Identify which cell holds the provided text, then report its (X, Y) central coordinate. 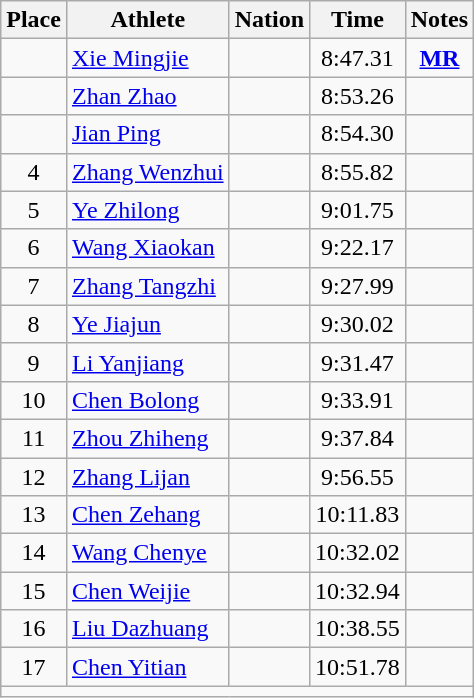
7 (34, 286)
8:54.30 (358, 134)
Zhang Lijan (148, 477)
Chen Yitian (148, 667)
9:27.99 (358, 286)
15 (34, 591)
Wang Xiaokan (148, 248)
14 (34, 553)
Nation (269, 20)
12 (34, 477)
4 (34, 172)
8:55.82 (358, 172)
9:37.84 (358, 438)
10:32.94 (358, 591)
Wang Chenye (148, 553)
Notes (439, 20)
9:01.75 (358, 210)
16 (34, 629)
Zhang Tangzhi (148, 286)
8:53.26 (358, 96)
Xie Mingjie (148, 58)
9:31.47 (358, 362)
9:22.17 (358, 248)
5 (34, 210)
Jian Ping (148, 134)
Chen Bolong (148, 400)
Zhan Zhao (148, 96)
9:30.02 (358, 324)
Ye Zhilong (148, 210)
MR (439, 58)
9 (34, 362)
Ye Jiajun (148, 324)
10:11.83 (358, 515)
Zhou Zhiheng (148, 438)
11 (34, 438)
6 (34, 248)
8 (34, 324)
10:38.55 (358, 629)
9:56.55 (358, 477)
9:33.91 (358, 400)
10:51.78 (358, 667)
10:32.02 (358, 553)
Li Yanjiang (148, 362)
17 (34, 667)
Time (358, 20)
Chen Weijie (148, 591)
8:47.31 (358, 58)
Liu Dazhuang (148, 629)
Athlete (148, 20)
10 (34, 400)
13 (34, 515)
Chen Zehang (148, 515)
Zhang Wenzhui (148, 172)
Place (34, 20)
